Pinpoint the cell where the given text exists, returning its (x, y) midpoint coordinate. 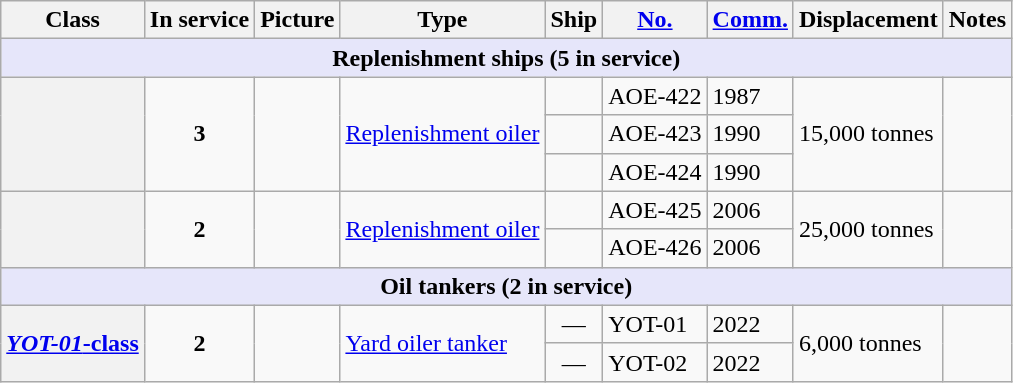
YOT-01-class (73, 343)
Oil tankers (2 in service) (506, 286)
Notes (977, 20)
Replenishment ships (5 in service) (506, 58)
No. (655, 20)
Displacement (868, 20)
YOT-02 (655, 362)
AOE-423 (655, 134)
Class (73, 20)
AOE-426 (655, 248)
YOT-01 (655, 324)
Yard oiler tanker (442, 343)
25,000 tonnes (868, 229)
AOE-424 (655, 172)
Comm. (750, 20)
Type (442, 20)
Ship (574, 20)
1987 (750, 96)
AOE-422 (655, 96)
In service (199, 20)
15,000 tonnes (868, 134)
6,000 tonnes (868, 343)
Picture (298, 20)
AOE-425 (655, 210)
3 (199, 134)
